Scan for the cell matching the given text and deliver its (X, Y) coordinate at center. 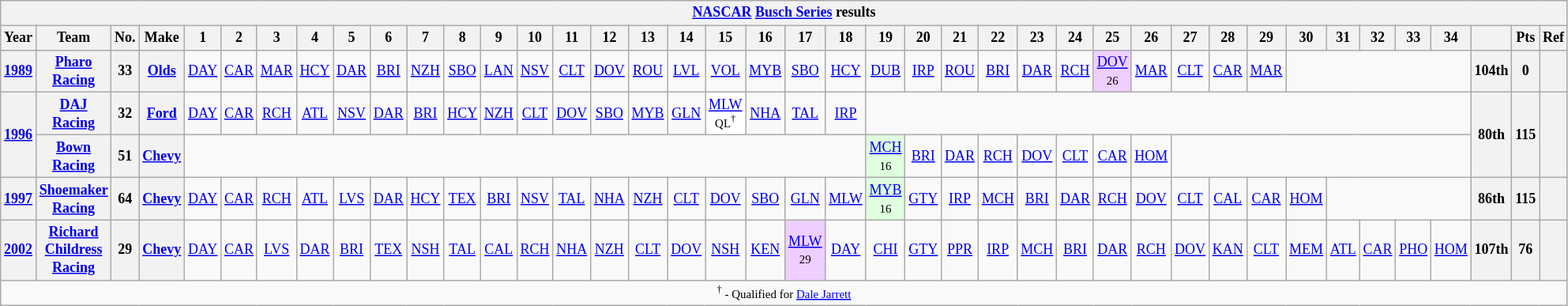
Ref (1554, 38)
3 (276, 38)
11 (572, 38)
30 (1307, 38)
27 (1190, 38)
KEN (765, 250)
13 (648, 38)
No. (125, 38)
26 (1152, 38)
CHI (886, 250)
DUB (886, 71)
0 (1526, 71)
16 (765, 38)
25 (1112, 38)
20 (923, 38)
2 (239, 38)
6 (389, 38)
9 (498, 38)
NASCAR Busch Series results (784, 13)
10 (535, 38)
34 (1452, 38)
KAN (1228, 250)
MLW29 (806, 250)
PHO (1414, 250)
76 (1526, 250)
1989 (19, 71)
1 (203, 38)
Make (162, 38)
LVL (686, 71)
8 (463, 38)
23 (1037, 38)
LAN (498, 71)
PPR (961, 250)
104th (1491, 71)
MLWQL† (725, 114)
Pharo Racing (73, 71)
† - Qualified for Dale Jarrett (784, 293)
15 (725, 38)
31 (1343, 38)
14 (686, 38)
18 (845, 38)
DOV26 (1112, 71)
1996 (19, 135)
MYB16 (886, 199)
Shoemaker Racing (73, 199)
28 (1228, 38)
51 (125, 157)
12 (610, 38)
64 (125, 199)
4 (314, 38)
86th (1491, 199)
Bown Racing (73, 157)
Year (19, 38)
MCH16 (886, 157)
Team (73, 38)
19 (886, 38)
MLW (845, 199)
1997 (19, 199)
5 (352, 38)
Richard Childress Racing (73, 250)
MEM (1307, 250)
VOL (725, 71)
7 (425, 38)
Ford (162, 114)
80th (1491, 135)
2002 (19, 250)
22 (998, 38)
107th (1491, 250)
Pts (1526, 38)
DAJ Racing (73, 114)
Olds (162, 71)
24 (1076, 38)
17 (806, 38)
21 (961, 38)
